Provide the (X, Y) coordinate of the cell's center where the given text is located.  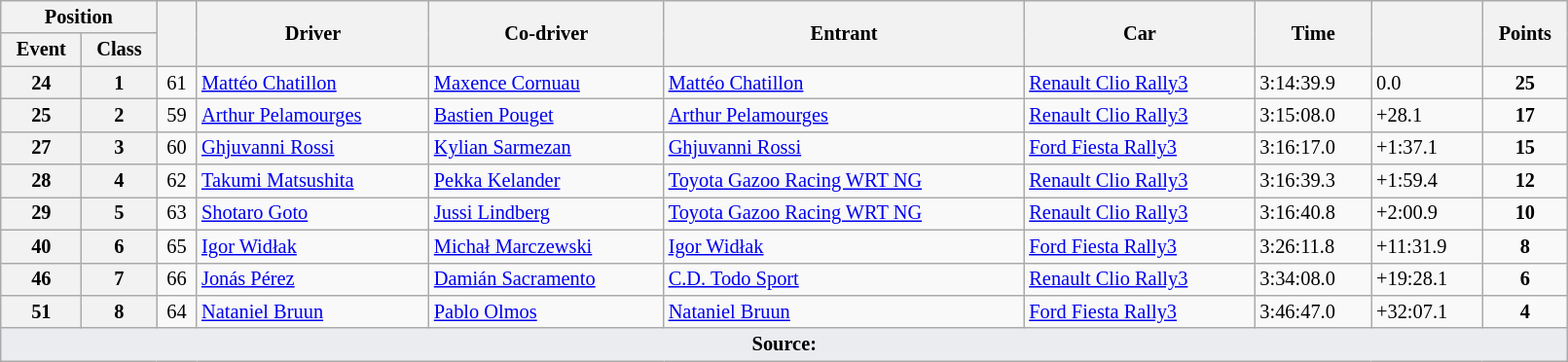
Takumi Matsushita (313, 181)
3:46:47.0 (1313, 311)
65 (177, 246)
Jussi Lindberg (547, 213)
3 (119, 148)
+19:28.1 (1427, 279)
Points (1525, 33)
64 (177, 311)
3:34:08.0 (1313, 279)
Maxence Cornuau (547, 83)
+28.1 (1427, 115)
3:15:08.0 (1313, 115)
15 (1525, 148)
Time (1313, 33)
0.0 (1427, 83)
Pablo Olmos (547, 311)
Car (1139, 33)
C.D. Todo Sport (845, 279)
Jonás Pérez (313, 279)
60 (177, 148)
Class (119, 50)
Entrant (845, 33)
61 (177, 83)
63 (177, 213)
7 (119, 279)
3:16:40.8 (1313, 213)
40 (41, 246)
Kylian Sarmezan (547, 148)
Driver (313, 33)
3:26:11.8 (1313, 246)
17 (1525, 115)
+1:37.1 (1427, 148)
46 (41, 279)
+32:07.1 (1427, 311)
28 (41, 181)
12 (1525, 181)
+11:31.9 (1427, 246)
10 (1525, 213)
66 (177, 279)
Co-driver (547, 33)
Bastien Pouget (547, 115)
Event (41, 50)
51 (41, 311)
Pekka Kelander (547, 181)
1 (119, 83)
5 (119, 213)
+1:59.4 (1427, 181)
62 (177, 181)
3:14:39.9 (1313, 83)
27 (41, 148)
Damián Sacramento (547, 279)
3:16:17.0 (1313, 148)
2 (119, 115)
Michał Marczewski (547, 246)
Source: (784, 344)
Shotaro Goto (313, 213)
+2:00.9 (1427, 213)
3:16:39.3 (1313, 181)
24 (41, 83)
Position (79, 17)
59 (177, 115)
29 (41, 213)
